Detect which cell encompasses the target text, then output its (X, Y) center coordinate. 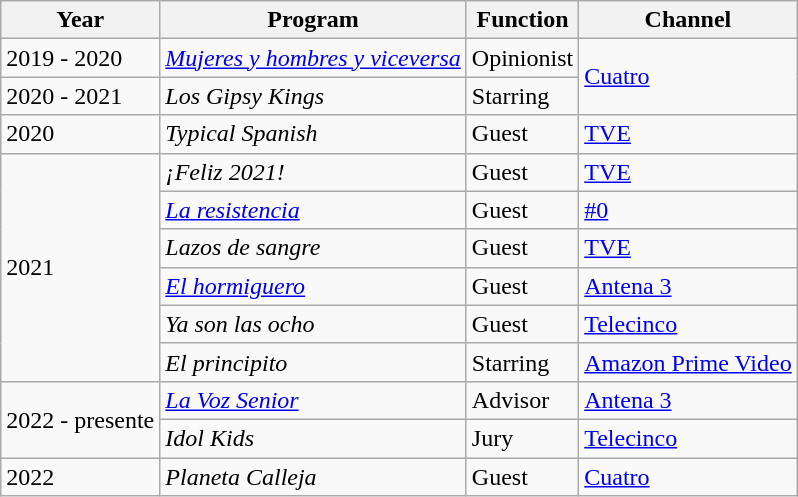
Amazon Prime Video (688, 362)
El hormiguero (314, 286)
Program (314, 20)
La Voz Senior (314, 400)
Idol Kids (314, 438)
Ya son las ocho (314, 324)
Year (80, 20)
2021 (80, 267)
2020 (80, 134)
2019 - 2020 (80, 58)
Advisor (522, 400)
#0 (688, 210)
2020 - 2021 (80, 96)
2022 - presente (80, 419)
Typical Spanish (314, 134)
Jury (522, 438)
Planeta Calleja (314, 477)
Lazos de sangre (314, 248)
¡Feliz 2021! (314, 172)
2022 (80, 477)
La resistencia (314, 210)
Function (522, 20)
Channel (688, 20)
Mujeres y hombres y viceversa (314, 58)
Los Gipsy Kings (314, 96)
Opinionist (522, 58)
El principito (314, 362)
